Capture the cell that displays the provided text and extract its (X, Y) central coordinate. 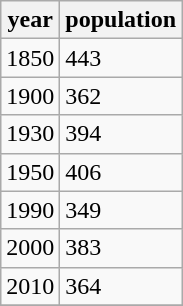
1850 (30, 58)
1950 (30, 172)
1930 (30, 134)
364 (121, 286)
443 (121, 58)
1900 (30, 96)
1990 (30, 210)
362 (121, 96)
349 (121, 210)
year (30, 20)
2000 (30, 248)
394 (121, 134)
406 (121, 172)
2010 (30, 286)
population (121, 20)
383 (121, 248)
